Scan for the cell matching the given text and deliver its (x, y) coordinate at center. 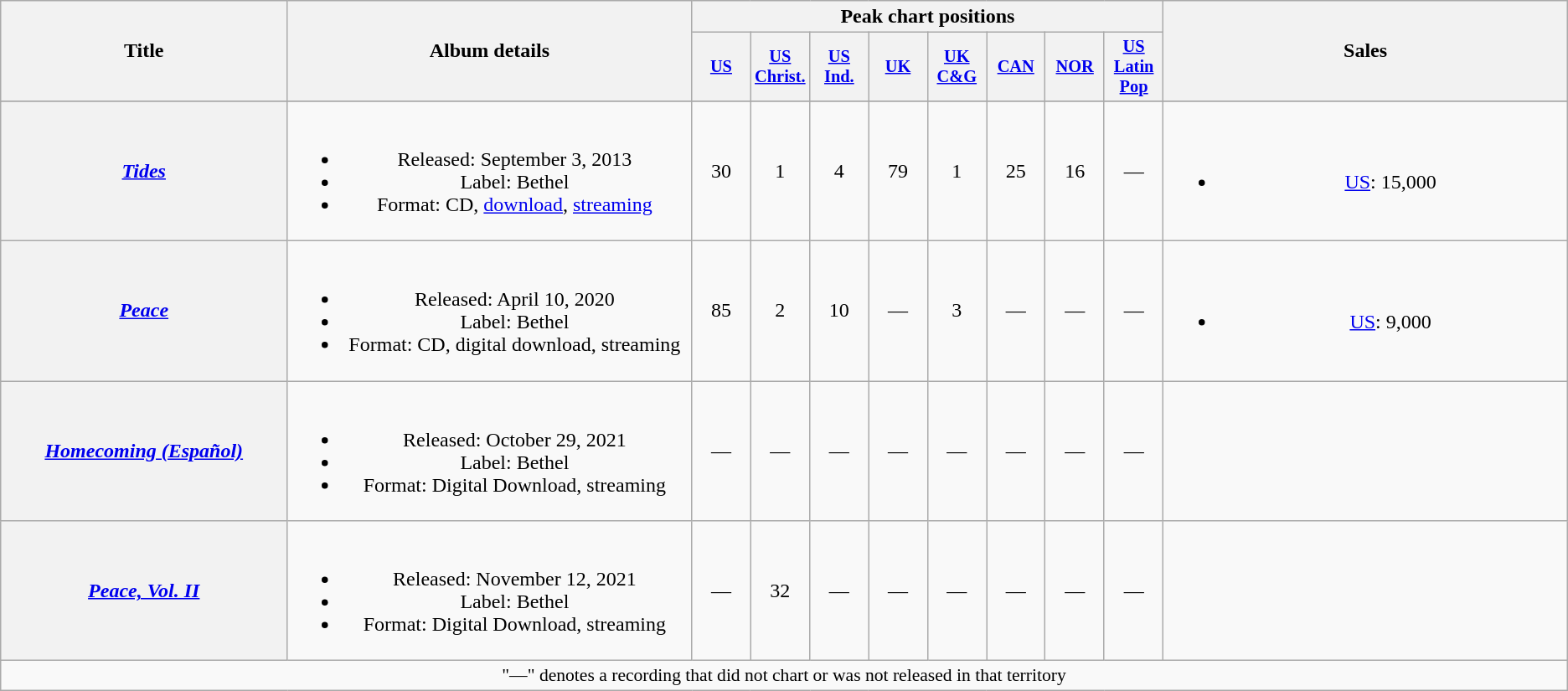
US Latin Pop (1133, 67)
NOR (1075, 67)
Album details (489, 51)
16 (1075, 171)
US: 9,000 (1365, 312)
3 (957, 312)
2 (781, 312)
CAN (1016, 67)
Sales (1365, 51)
Peace, Vol. II (144, 591)
32 (781, 591)
Released: October 29, 2021Label: BethelFormat: Digital Download, streaming (489, 451)
US (721, 67)
USChrist. (781, 67)
79 (898, 171)
Peace (144, 312)
Tides (144, 171)
UK (898, 67)
Homecoming (Español) (144, 451)
Title (144, 51)
Peak chart positions (928, 17)
US: 15,000 (1365, 171)
USInd. (839, 67)
UKC&G (957, 67)
30 (721, 171)
10 (839, 312)
85 (721, 312)
Released: September 3, 2013Label: BethelFormat: CD, download, streaming (489, 171)
25 (1016, 171)
Released: November 12, 2021Label: BethelFormat: Digital Download, streaming (489, 591)
Released: April 10, 2020Label: BethelFormat: CD, digital download, streaming (489, 312)
"—" denotes a recording that did not chart or was not released in that territory (784, 676)
4 (839, 171)
